Find where the given text appears and provide that cell's center as [X, Y] coordinate. 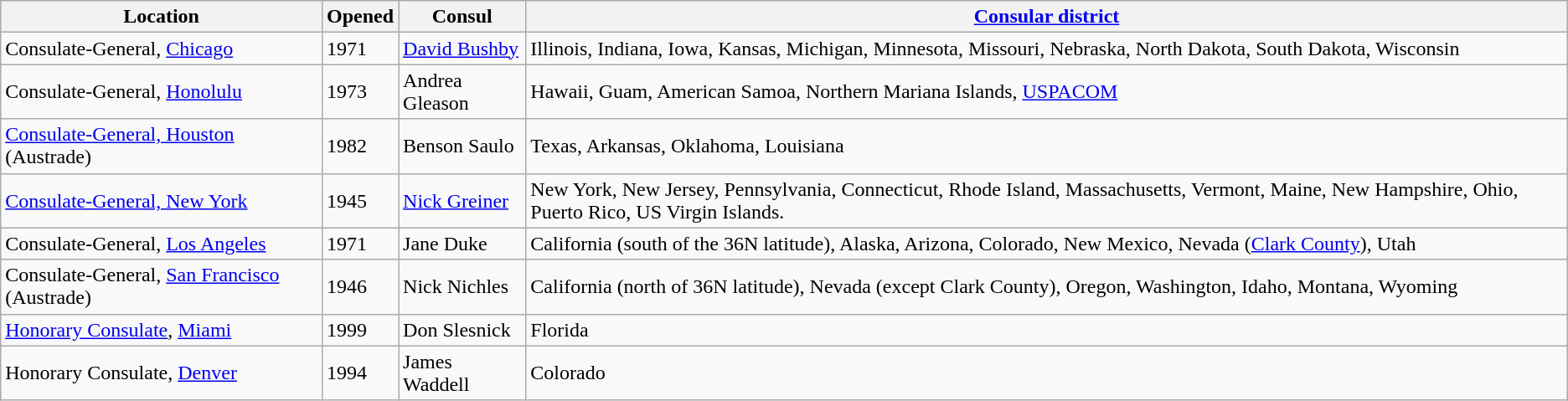
New York, New Jersey, Pennsylvania, Connecticut, Rhode Island, Massachusetts, Vermont, Maine, New Hampshire, Ohio, Puerto Rico, US Virgin Islands. [1047, 201]
Honorary Consulate, Denver [162, 373]
Texas, Arkansas, Oklahoma, Louisiana [1047, 146]
Nick Greiner [462, 201]
Opened [360, 17]
Consulate-General, Honolulu [162, 92]
California (north of 36N latitude), Nevada (except Clark County), Oregon, Washington, Idaho, Montana, Wyoming [1047, 286]
Illinois, Indiana, Iowa, Kansas, Michigan, Minnesota, Missouri, Nebraska, North Dakota, South Dakota, Wisconsin [1047, 49]
1994 [360, 373]
Florida [1047, 330]
Consulate-General, San Francisco (Austrade) [162, 286]
Consulate-General, New York [162, 201]
Consul [462, 17]
Colorado [1047, 373]
Consulate-General, Los Angeles [162, 244]
1999 [360, 330]
Consulate-General, Houston (Austrade) [162, 146]
California (south of the 36N latitude), Alaska, Arizona, Colorado, New Mexico, Nevada (Clark County), Utah [1047, 244]
1946 [360, 286]
James Waddell [462, 373]
Nick Nichles [462, 286]
1973 [360, 92]
Don Slesnick [462, 330]
Honorary Consulate, Miami [162, 330]
Andrea Gleason [462, 92]
1945 [360, 201]
1982 [360, 146]
David Bushby [462, 49]
Benson Saulo [462, 146]
Hawaii, Guam, American Samoa, Northern Mariana Islands, USPACOM [1047, 92]
Consulate-General, Chicago [162, 49]
Consular district [1047, 17]
Jane Duke [462, 244]
Location [162, 17]
